Capture the cell that displays the provided text and extract its [X, Y] central coordinate. 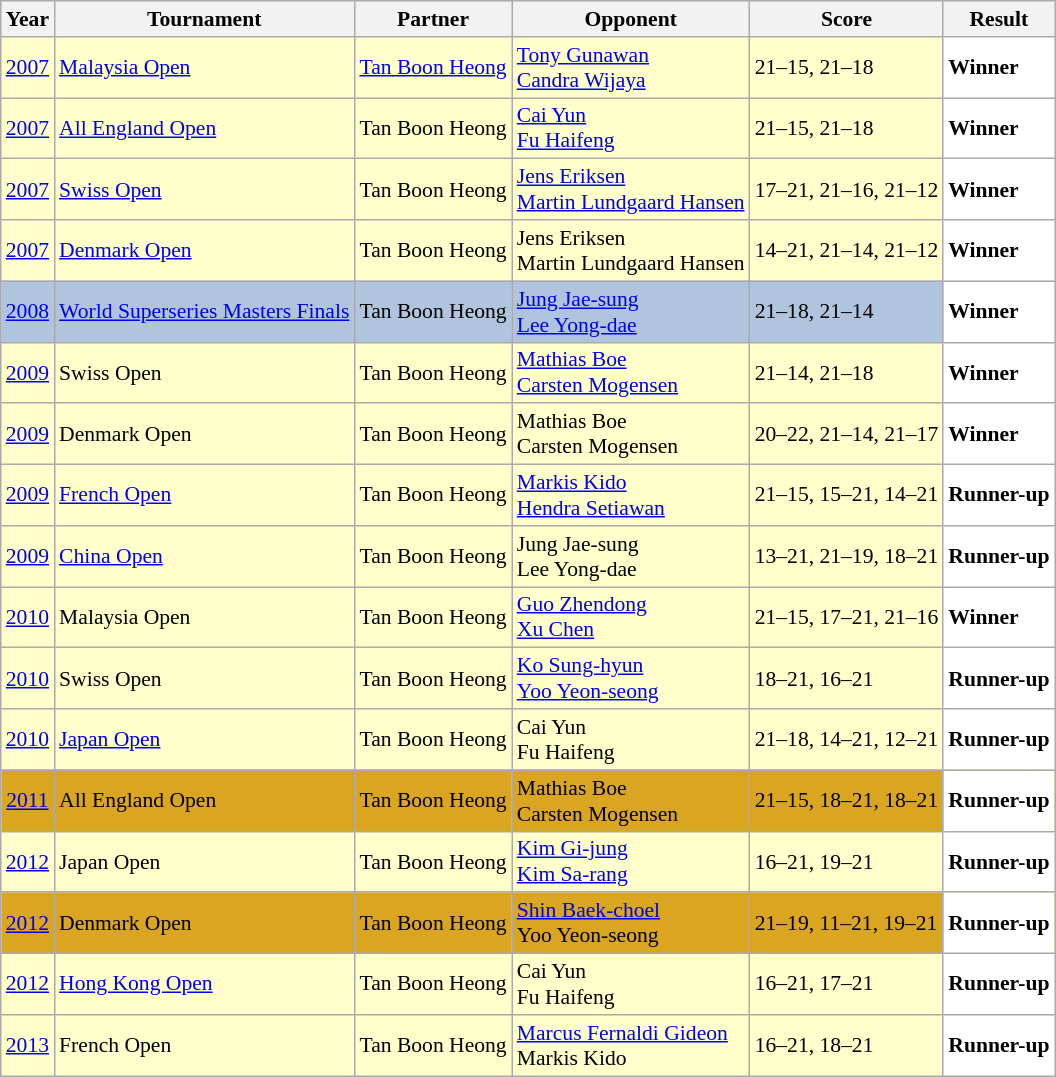
21–18, 21–14 [847, 312]
Tony Gunawan Candra Wijaya [631, 68]
16–21, 17–21 [847, 984]
China Open [204, 556]
21–15, 17–21, 21–16 [847, 618]
16–21, 18–21 [847, 1046]
20–22, 21–14, 21–17 [847, 434]
Opponent [631, 19]
Tournament [204, 19]
Ko Sung-hyun Yoo Yeon-seong [631, 678]
World Superseries Masters Finals [204, 312]
Guo Zhendong Xu Chen [631, 618]
Result [998, 19]
Partner [432, 19]
Hong Kong Open [204, 984]
13–21, 21–19, 18–21 [847, 556]
14–21, 21–14, 21–12 [847, 250]
21–14, 21–18 [847, 372]
Year [28, 19]
Kim Gi-jung Kim Sa-rang [631, 862]
18–21, 16–21 [847, 678]
2008 [28, 312]
16–21, 19–21 [847, 862]
Score [847, 19]
21–19, 11–21, 19–21 [847, 924]
Shin Baek-choel Yoo Yeon-seong [631, 924]
21–18, 14–21, 12–21 [847, 740]
21–15, 15–21, 14–21 [847, 496]
17–21, 21–16, 21–12 [847, 190]
Markis Kido Hendra Setiawan [631, 496]
Marcus Fernaldi Gideon Markis Kido [631, 1046]
21–15, 18–21, 18–21 [847, 800]
2013 [28, 1046]
2011 [28, 800]
